Identify which cell holds the provided text, then report its (x, y) central coordinate. 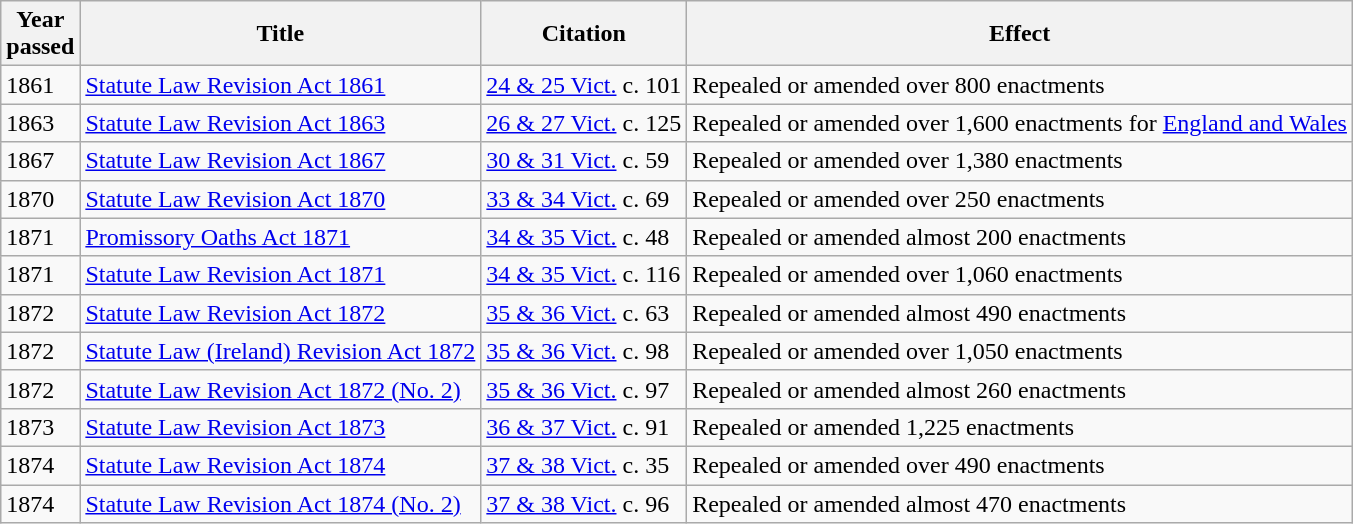
Repealed or amended almost 470 enactments (1020, 503)
Statute Law Revision Act 1867 (280, 161)
Repealed or amended over 1,050 enactments (1020, 351)
Repealed or amended over 1,380 enactments (1020, 161)
Statute Law Revision Act 1871 (280, 275)
Repealed or amended over 250 enactments (1020, 199)
35 & 36 Vict. c. 97 (584, 389)
1861 (40, 85)
Effect (1020, 34)
Title (280, 34)
Repealed or amended over 1,600 enactments for England and Wales (1020, 123)
Statute Law Revision Act 1874 (280, 465)
34 & 35 Vict. c. 116 (584, 275)
Repealed or amended 1,225 enactments (1020, 427)
Citation (584, 34)
Statute Law (Ireland) Revision Act 1872 (280, 351)
35 & 36 Vict. c. 98 (584, 351)
Statute Law Revision Act 1863 (280, 123)
24 & 25 Vict. c. 101 (584, 85)
33 & 34 Vict. c. 69 (584, 199)
Yearpassed (40, 34)
Statute Law Revision Act 1874 (No. 2) (280, 503)
37 & 38 Vict. c. 96 (584, 503)
34 & 35 Vict. c. 48 (584, 237)
26 & 27 Vict. c. 125 (584, 123)
36 & 37 Vict. c. 91 (584, 427)
Statute Law Revision Act 1872 (280, 313)
Repealed or amended over 1,060 enactments (1020, 275)
1873 (40, 427)
Statute Law Revision Act 1872 (No. 2) (280, 389)
Repealed or amended over 800 enactments (1020, 85)
Repealed or amended over 490 enactments (1020, 465)
35 & 36 Vict. c. 63 (584, 313)
Statute Law Revision Act 1870 (280, 199)
37 & 38 Vict. c. 35 (584, 465)
1867 (40, 161)
Promissory Oaths Act 1871 (280, 237)
1863 (40, 123)
Statute Law Revision Act 1873 (280, 427)
Statute Law Revision Act 1861 (280, 85)
1870 (40, 199)
Repealed or amended almost 490 enactments (1020, 313)
30 & 31 Vict. c. 59 (584, 161)
Repealed or amended almost 260 enactments (1020, 389)
Repealed or amended almost 200 enactments (1020, 237)
